Return [x, y] of the center of cell containing provided text 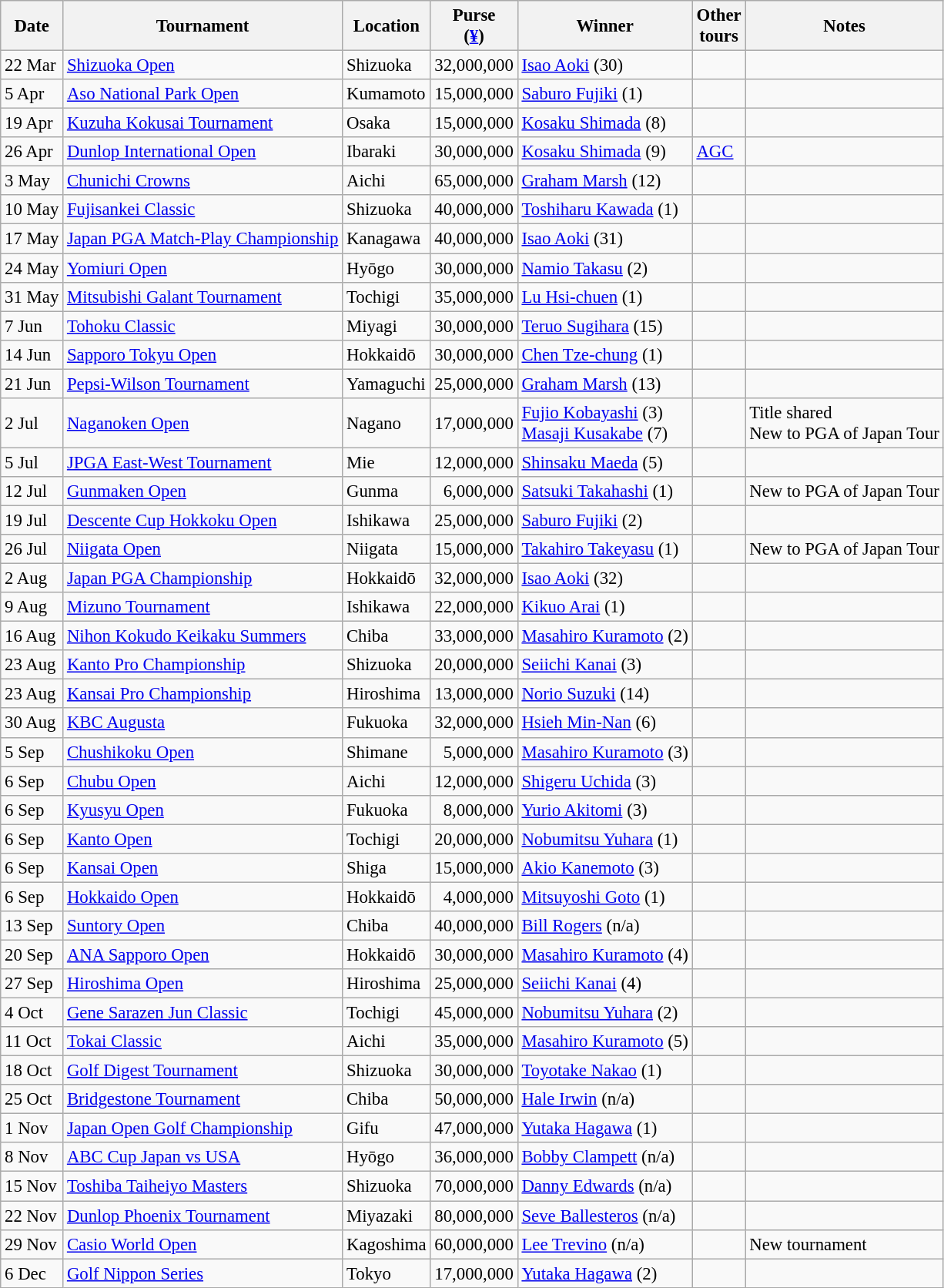
Aso National Park Open [203, 94]
Winner [605, 26]
29 Nov [32, 1244]
Bobby Clampett (n/a) [605, 1158]
Satsuki Takahashi (1) [605, 491]
24 May [32, 268]
Osaka [387, 123]
2 Jul [32, 424]
Kyusyu Open [203, 810]
Toshiba Taiheiyo Masters [203, 1186]
36,000,000 [474, 1158]
Hale Irwin (n/a) [605, 1099]
Kansai Open [203, 868]
Location [387, 26]
Lee Trevino (n/a) [605, 1244]
Chushikoku Open [203, 752]
AGC [719, 152]
Suntory Open [203, 926]
ANA Sapporo Open [203, 954]
Casio World Open [203, 1244]
26 Apr [32, 152]
Gunma [387, 491]
Tokai Classic [203, 1041]
25 Oct [32, 1099]
4 Oct [32, 1013]
Akio Kanemoto (3) [605, 868]
70,000,000 [474, 1186]
5 Jul [32, 462]
5 Apr [32, 94]
22,000,000 [474, 607]
Yurio Akitomi (3) [605, 810]
Takahiro Takeyasu (1) [605, 549]
Yomiuri Open [203, 268]
Gunmaken Open [203, 491]
Kikuo Arai (1) [605, 607]
13,000,000 [474, 694]
Date [32, 26]
22 Nov [32, 1216]
Graham Marsh (13) [605, 384]
31 May [32, 297]
Tournament [203, 26]
19 Apr [32, 123]
Seiichi Kanai (4) [605, 984]
Kanto Pro Championship [203, 665]
3 May [32, 181]
New tournament [844, 1244]
Miyazaki [387, 1216]
Purse(¥) [474, 26]
Shigeru Uchida (3) [605, 781]
6,000,000 [474, 491]
Kosaku Shimada (8) [605, 123]
33,000,000 [474, 636]
Nobumitsu Yuhara (1) [605, 839]
Miyagi [387, 326]
Shiga [387, 868]
Ibaraki [387, 152]
5,000,000 [474, 752]
50,000,000 [474, 1099]
Saburo Fujiki (2) [605, 520]
Japan PGA Championship [203, 579]
14 Jun [32, 354]
Niigata [387, 549]
Mie [387, 462]
Descente Cup Hokkoku Open [203, 520]
Masahiro Kuramoto (5) [605, 1041]
8 Nov [32, 1158]
Sapporo Tokyu Open [203, 354]
27 Sep [32, 984]
Danny Edwards (n/a) [605, 1186]
Golf Nippon Series [203, 1273]
9 Aug [32, 607]
Shizuoka Open [203, 65]
5 Sep [32, 752]
18 Oct [32, 1071]
Chen Tze-chung (1) [605, 354]
Hokkaido Open [203, 897]
60,000,000 [474, 1244]
JPGA East-West Tournament [203, 462]
Toyotake Nakao (1) [605, 1071]
Toshiharu Kawada (1) [605, 210]
Naganoken Open [203, 424]
1 Nov [32, 1129]
Shinsaku Maeda (5) [605, 462]
19 Jul [32, 520]
Golf Digest Tournament [203, 1071]
Seiichi Kanai (3) [605, 665]
65,000,000 [474, 181]
Tohoku Classic [203, 326]
KBC Augusta [203, 723]
Nagano [387, 424]
Yutaka Hagawa (1) [605, 1129]
6 Dec [32, 1273]
Yutaka Hagawa (2) [605, 1273]
Gifu [387, 1129]
Bridgestone Tournament [203, 1099]
Isao Aoki (30) [605, 65]
Japan Open Golf Championship [203, 1129]
8,000,000 [474, 810]
Graham Marsh (12) [605, 181]
Fujisankei Classic [203, 210]
Mitsuyoshi Goto (1) [605, 897]
ABC Cup Japan vs USA [203, 1158]
Kuzuha Kokusai Tournament [203, 123]
Mizuno Tournament [203, 607]
26 Jul [32, 549]
Nobumitsu Yuhara (2) [605, 1013]
17 May [32, 239]
Isao Aoki (31) [605, 239]
Yamaguchi [387, 384]
2 Aug [32, 579]
47,000,000 [474, 1129]
Chunichi Crowns [203, 181]
22 Mar [32, 65]
Isao Aoki (32) [605, 579]
7 Jun [32, 326]
Nihon Kokudo Keikaku Summers [203, 636]
45,000,000 [474, 1013]
Tokyo [387, 1273]
Namio Takasu (2) [605, 268]
Title sharedNew to PGA of Japan Tour [844, 424]
Saburo Fujiki (1) [605, 94]
10 May [32, 210]
Mitsubishi Galant Tournament [203, 297]
15 Nov [32, 1186]
Seve Ballesteros (n/a) [605, 1216]
Notes [844, 26]
Dunlop Phoenix Tournament [203, 1216]
Norio Suzuki (14) [605, 694]
4,000,000 [474, 897]
16 Aug [32, 636]
Masahiro Kuramoto (4) [605, 954]
Kanto Open [203, 839]
Chubu Open [203, 781]
Kosaku Shimada (9) [605, 152]
20 Sep [32, 954]
Masahiro Kuramoto (2) [605, 636]
30 Aug [32, 723]
Dunlop International Open [203, 152]
21 Jun [32, 384]
Pepsi-Wilson Tournament [203, 384]
Lu Hsi-chuen (1) [605, 297]
Kansai Pro Championship [203, 694]
Bill Rogers (n/a) [605, 926]
Masahiro Kuramoto (3) [605, 752]
11 Oct [32, 1041]
Kagoshima [387, 1244]
Teruo Sugihara (15) [605, 326]
Kumamoto [387, 94]
Japan PGA Match-Play Championship [203, 239]
Hsieh Min-Nan (6) [605, 723]
13 Sep [32, 926]
Kanagawa [387, 239]
Othertours [719, 26]
Gene Sarazen Jun Classic [203, 1013]
Niigata Open [203, 549]
12 Jul [32, 491]
80,000,000 [474, 1216]
Fujio Kobayashi (3) Masaji Kusakabe (7) [605, 424]
Hiroshima Open [203, 984]
Shimane [387, 752]
